Extract the [x, y] coordinate from the center of the cell holding the provided text.  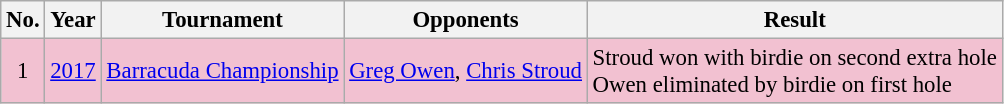
Result [794, 20]
Stroud won with birdie on second extra holeOwen eliminated by birdie on first hole [794, 72]
Greg Owen, Chris Stroud [466, 72]
Tournament [222, 20]
No. [23, 20]
Barracuda Championship [222, 72]
1 [23, 72]
Opponents [466, 20]
2017 [73, 72]
Year [73, 20]
